Return the [x, y] coordinate for the center point of the cell that contains the specified text.  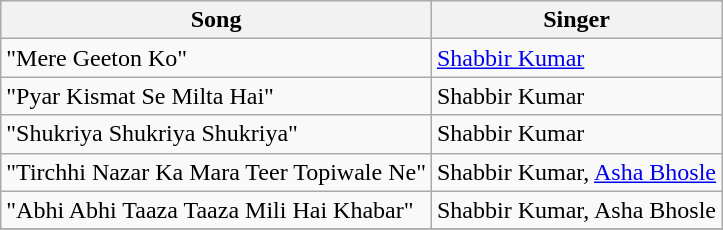
Song [216, 20]
"Abhi Abhi Taaza Taaza Mili Hai Khabar" [216, 210]
"Mere Geeton Ko" [216, 58]
"Pyar Kismat Se Milta Hai" [216, 96]
Singer [576, 20]
"Tirchhi Nazar Ka Mara Teer Topiwale Ne" [216, 172]
"Shukriya Shukriya Shukriya" [216, 134]
